Return (X, Y) of the center of cell containing provided text 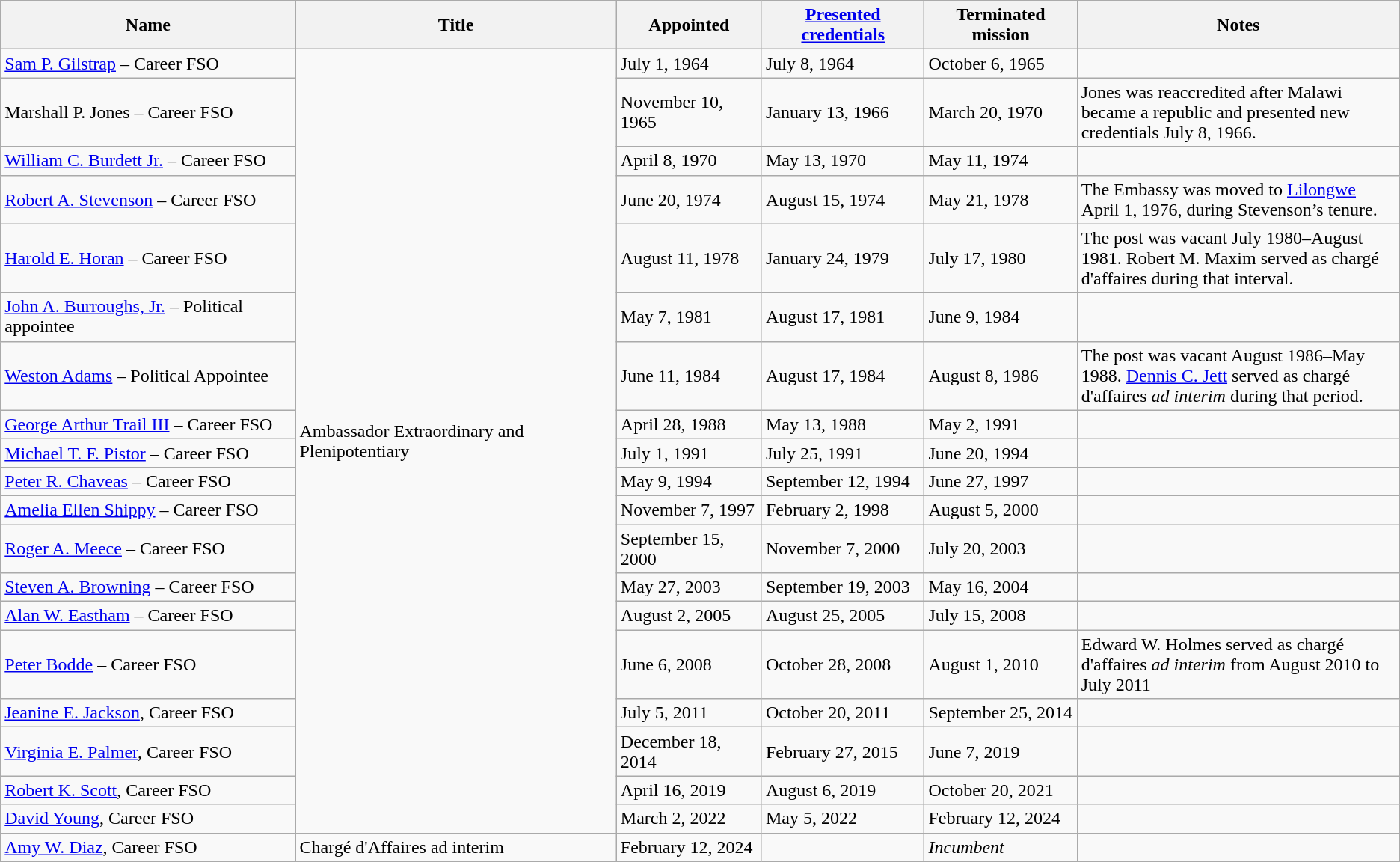
June 7, 2019 (1001, 751)
June 9, 1984 (1001, 317)
October 28, 2008 (842, 664)
August 1, 2010 (1001, 664)
August 17, 1981 (842, 317)
Jones was reaccredited after Malawi became a republic and presented new credentials July 8, 1966. (1238, 112)
Virginia E. Palmer, Career FSO (148, 751)
Robert A. Stevenson – Career FSO (148, 199)
February 2, 1998 (842, 510)
July 1, 1964 (689, 64)
July 17, 1980 (1001, 258)
June 11, 1984 (689, 376)
Amy W. Diaz, Career FSO (148, 847)
The post was vacant July 1980–August 1981. Robert M. Maxim served as chargé d'affaires during that interval. (1238, 258)
July 8, 1964 (842, 64)
October 20, 2021 (1001, 790)
May 13, 1988 (842, 424)
November 7, 2000 (842, 548)
August 25, 2005 (842, 616)
January 24, 1979 (842, 258)
July 15, 2008 (1001, 616)
April 16, 2019 (689, 790)
September 19, 2003 (842, 587)
Presented credentials (842, 25)
Harold E. Horan – Career FSO (148, 258)
September 12, 1994 (842, 481)
March 2, 2022 (689, 819)
May 13, 1970 (842, 161)
November 7, 1997 (689, 510)
May 21, 1978 (1001, 199)
Terminated mission (1001, 25)
Ambassador Extraordinary and Plenipotentiary (456, 441)
Peter R. Chaveas – Career FSO (148, 481)
William C. Burdett Jr. – Career FSO (148, 161)
Appointed (689, 25)
Name (148, 25)
May 9, 1994 (689, 481)
September 25, 2014 (1001, 713)
August 5, 2000 (1001, 510)
April 28, 1988 (689, 424)
Chargé d'Affaires ad interim (456, 847)
May 27, 2003 (689, 587)
Marshall P. Jones – Career FSO (148, 112)
Sam P. Gilstrap – Career FSO (148, 64)
Title (456, 25)
Michael T. F. Pistor – Career FSO (148, 453)
John A. Burroughs, Jr. – Political appointee (148, 317)
June 27, 1997 (1001, 481)
March 20, 1970 (1001, 112)
Peter Bodde – Career FSO (148, 664)
July 1, 1991 (689, 453)
August 17, 1984 (842, 376)
Edward W. Holmes served as chargé d'affaires ad interim from August 2010 to July 2011 (1238, 664)
David Young, Career FSO (148, 819)
October 6, 1965 (1001, 64)
January 13, 1966 (842, 112)
Jeanine E. Jackson, Career FSO (148, 713)
May 11, 1974 (1001, 161)
The post was vacant August 1986–May 1988. Dennis C. Jett served as chargé d'affaires ad interim during that period. (1238, 376)
August 6, 2019 (842, 790)
August 8, 1986 (1001, 376)
Alan W. Eastham – Career FSO (148, 616)
The Embassy was moved to Lilongwe April 1, 1976, during Stevenson’s tenure. (1238, 199)
October 20, 2011 (842, 713)
May 5, 2022 (842, 819)
September 15, 2000 (689, 548)
Steven A. Browning – Career FSO (148, 587)
December 18, 2014 (689, 751)
Incumbent (1001, 847)
May 16, 2004 (1001, 587)
Weston Adams – Political Appointee (148, 376)
August 15, 1974 (842, 199)
November 10, 1965 (689, 112)
George Arthur Trail III – Career FSO (148, 424)
Roger A. Meece – Career FSO (148, 548)
February 27, 2015 (842, 751)
May 2, 1991 (1001, 424)
July 5, 2011 (689, 713)
June 20, 1994 (1001, 453)
Notes (1238, 25)
August 2, 2005 (689, 616)
July 25, 1991 (842, 453)
June 20, 1974 (689, 199)
Amelia Ellen Shippy – Career FSO (148, 510)
July 20, 2003 (1001, 548)
August 11, 1978 (689, 258)
April 8, 1970 (689, 161)
June 6, 2008 (689, 664)
Robert K. Scott, Career FSO (148, 790)
May 7, 1981 (689, 317)
